From the cell containing the given text, extract its center point as [X, Y] coordinate. 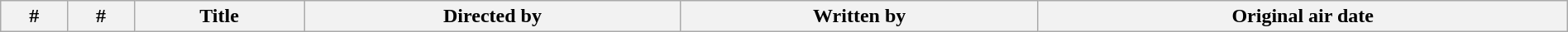
Title [218, 16]
Original air date [1303, 16]
Directed by [493, 16]
Written by [859, 16]
